Return the (X, Y) coordinate for the center point of the cell that contains the specified text.  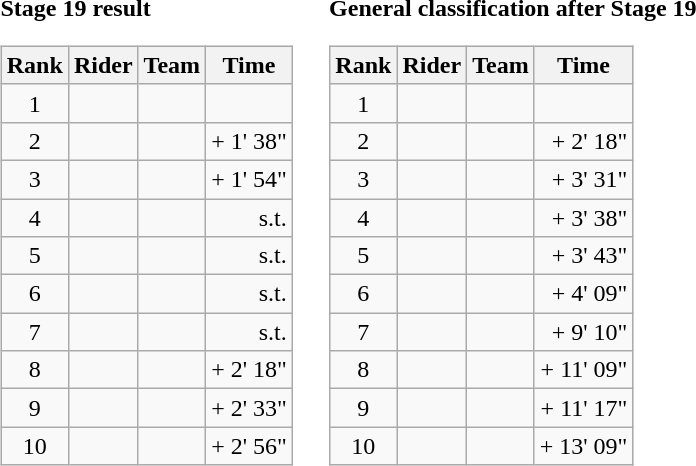
+ 2' 33" (250, 408)
+ 9' 10" (584, 332)
+ 1' 38" (250, 141)
+ 11' 17" (584, 408)
+ 3' 31" (584, 179)
+ 3' 38" (584, 217)
+ 2' 56" (250, 446)
+ 4' 09" (584, 294)
+ 3' 43" (584, 256)
+ 11' 09" (584, 370)
+ 1' 54" (250, 179)
+ 13' 09" (584, 446)
